Scan for the cell matching the given text and deliver its [x, y] coordinate at center. 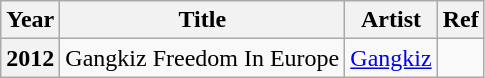
Ref [460, 20]
Gangkiz [391, 58]
Gangkiz Freedom In Europe [202, 58]
Title [202, 20]
2012 [30, 58]
Year [30, 20]
Artist [391, 20]
